Return the [x, y] coordinate for the center point of the cell that contains the specified text.  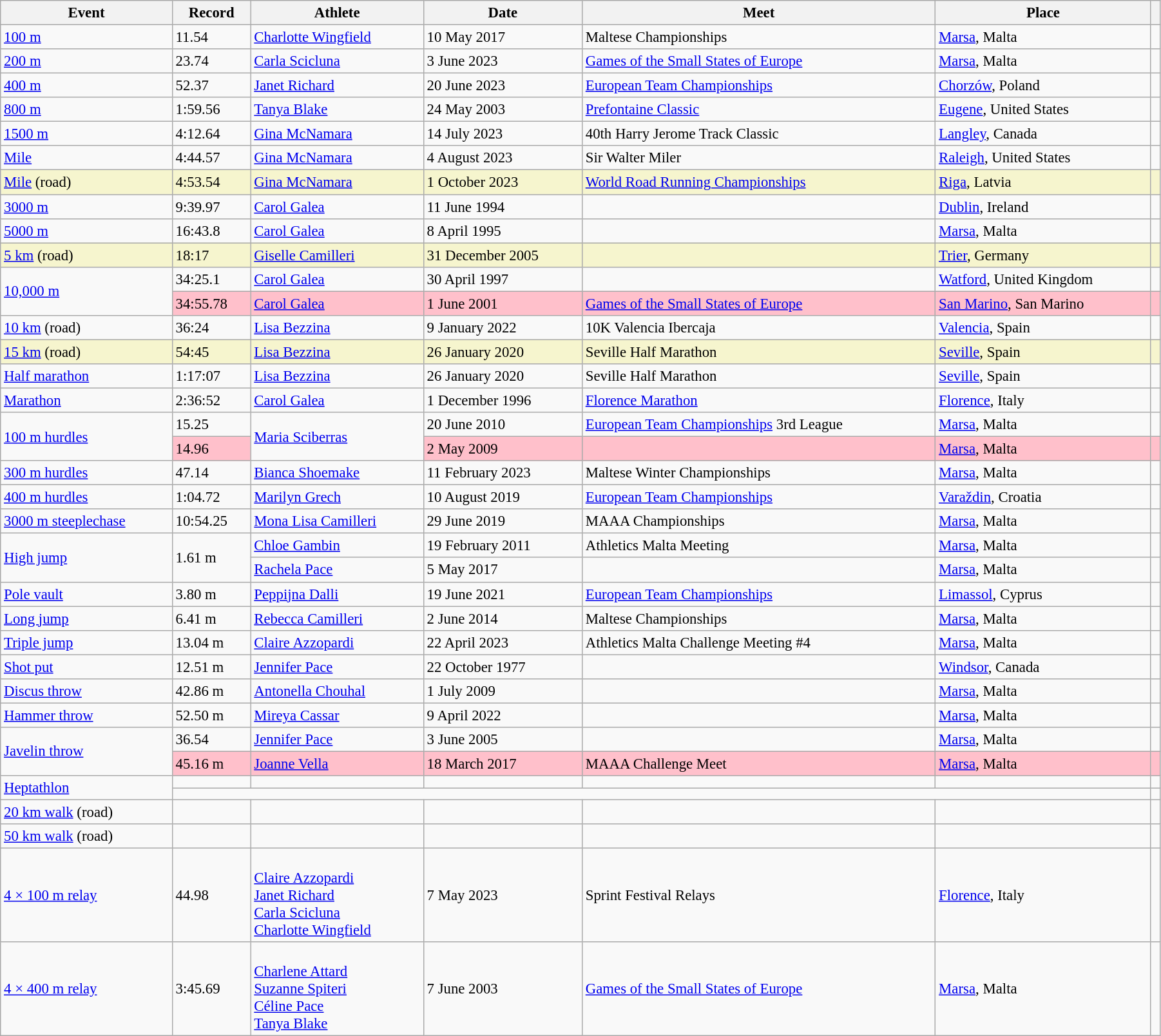
Valencia, Spain [1043, 328]
Date [503, 13]
20 km walk (road) [86, 812]
11 June 1994 [503, 207]
11 February 2023 [503, 473]
52.50 m [211, 715]
1:59.56 [211, 110]
800 m [86, 110]
Long jump [86, 619]
11.54 [211, 37]
12.51 m [211, 667]
Pole vault [86, 594]
4:44.57 [211, 158]
Janet Richard [337, 86]
Hammer throw [86, 715]
7 May 2023 [503, 896]
30 April 1997 [503, 279]
10:54.25 [211, 521]
400 m hurdles [86, 497]
4 × 100 m relay [86, 896]
9:39.97 [211, 207]
4 × 400 m relay [86, 989]
Raleigh, United States [1043, 158]
10K Valencia Ibercaja [758, 328]
36.54 [211, 740]
Peppijna Dalli [337, 594]
Joanne Vella [337, 763]
100 m hurdles [86, 437]
High jump [86, 558]
Bianca Shoemake [337, 473]
Maltese Winter Championships [758, 473]
Florence Marathon [758, 400]
1 June 2001 [503, 303]
Chloe Gambin [337, 546]
Event [86, 13]
5 May 2017 [503, 570]
24 May 2003 [503, 110]
34:55.78 [211, 303]
19 February 2011 [503, 546]
San Marino, San Marino [1043, 303]
1 December 1996 [503, 400]
3000 m [86, 207]
Athlete [337, 13]
29 June 2019 [503, 521]
3.80 m [211, 594]
19 June 2021 [503, 594]
Marathon [86, 400]
34:25.1 [211, 279]
Claire AzzopardiJanet RichardCarla SciclunaCharlotte Wingfield [337, 896]
Rachela Pace [337, 570]
Tanya Blake [337, 110]
400 m [86, 86]
Shot put [86, 667]
3:45.69 [211, 989]
MAAA Challenge Meet [758, 763]
Mona Lisa Camilleri [337, 521]
Half marathon [86, 376]
Riga, Latvia [1043, 182]
Marilyn Grech [337, 497]
Dublin, Ireland [1043, 207]
4:53.54 [211, 182]
1 July 2009 [503, 691]
6.41 m [211, 619]
Place [1043, 13]
13.04 m [211, 642]
10 May 2017 [503, 37]
2 May 2009 [503, 449]
16:43.8 [211, 231]
1.61 m [211, 558]
3 June 2023 [503, 61]
47.14 [211, 473]
Varaždin, Croatia [1043, 497]
Eugene, United States [1043, 110]
Mile [86, 158]
10 km (road) [86, 328]
Windsor, Canada [1043, 667]
4 August 2023 [503, 158]
Heptathlon [86, 788]
Triple jump [86, 642]
22 April 2023 [503, 642]
42.86 m [211, 691]
Sir Walter Miler [758, 158]
3 June 2005 [503, 740]
Athletics Malta Meeting [758, 546]
15 km (road) [86, 352]
Langley, Canada [1043, 134]
7 June 2003 [503, 989]
14.96 [211, 449]
Chorzów, Poland [1043, 86]
Mile (road) [86, 182]
Rebecca Camilleri [337, 619]
Carla Scicluna [337, 61]
Giselle Camilleri [337, 255]
100 m [86, 37]
1500 m [86, 134]
20 June 2023 [503, 86]
20 June 2010 [503, 425]
15.25 [211, 425]
14 July 2023 [503, 134]
2 June 2014 [503, 619]
Maria Sciberras [337, 437]
31 December 2005 [503, 255]
40th Harry Jerome Track Classic [758, 134]
9 January 2022 [503, 328]
Charlene AttardSuzanne SpiteriCéline PaceTanya Blake [337, 989]
10,000 m [86, 291]
5000 m [86, 231]
22 October 1977 [503, 667]
European Team Championships 3rd League [758, 425]
Prefontaine Classic [758, 110]
Antonella Chouhal [337, 691]
Claire Azzopardi [337, 642]
1:04.72 [211, 497]
World Road Running Championships [758, 182]
Watford, United Kingdom [1043, 279]
50 km walk (road) [86, 836]
Charlotte Wingfield [337, 37]
Javelin throw [86, 751]
1 October 2023 [503, 182]
36:24 [211, 328]
1:17:07 [211, 376]
Record [211, 13]
200 m [86, 61]
52.37 [211, 86]
44.98 [211, 896]
45.16 m [211, 763]
18 March 2017 [503, 763]
Discus throw [86, 691]
MAAA Championships [758, 521]
54:45 [211, 352]
Athletics Malta Challenge Meeting #4 [758, 642]
Trier, Germany [1043, 255]
Mireya Cassar [337, 715]
2:36:52 [211, 400]
3000 m steeplechase [86, 521]
Meet [758, 13]
10 August 2019 [503, 497]
Limassol, Cyprus [1043, 594]
4:12.64 [211, 134]
18:17 [211, 255]
Sprint Festival Relays [758, 896]
8 April 1995 [503, 231]
5 km (road) [86, 255]
9 April 2022 [503, 715]
23.74 [211, 61]
300 m hurdles [86, 473]
